Capture the cell that displays the provided text and extract its (x, y) central coordinate. 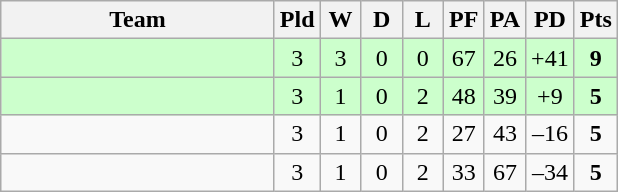
+41 (550, 58)
39 (504, 96)
–16 (550, 134)
PA (504, 20)
PD (550, 20)
48 (464, 96)
33 (464, 172)
W (340, 20)
43 (504, 134)
Team (138, 20)
9 (596, 58)
PF (464, 20)
L (422, 20)
27 (464, 134)
+9 (550, 96)
Pts (596, 20)
26 (504, 58)
D (382, 20)
–34 (550, 172)
Pld (297, 20)
